Find where the given text appears and provide that cell's center as [X, Y] coordinate. 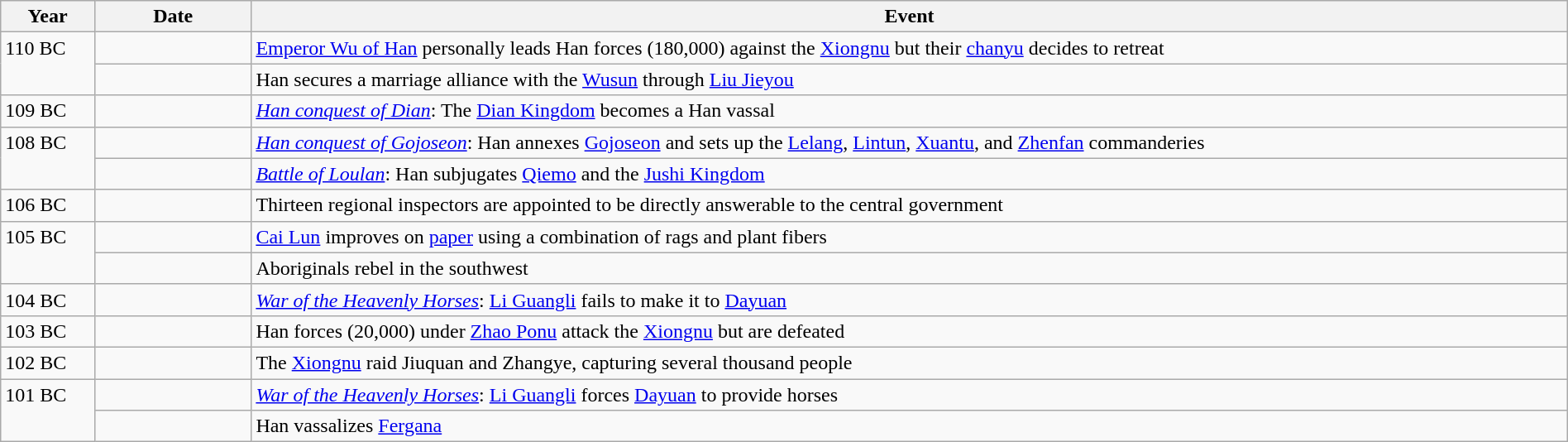
Cai Lun improves on paper using a combination of rags and plant fibers [910, 237]
Han conquest of Dian: The Dian Kingdom becomes a Han vassal [910, 111]
War of the Heavenly Horses: Li Guangli fails to make it to Dayuan [910, 300]
Han secures a marriage alliance with the Wusun through Liu Jieyou [910, 79]
102 BC [48, 363]
War of the Heavenly Horses: Li Guangli forces Dayuan to provide horses [910, 395]
104 BC [48, 300]
Event [910, 17]
101 BC [48, 411]
103 BC [48, 331]
Thirteen regional inspectors are appointed to be directly answerable to the central government [910, 205]
108 BC [48, 158]
Han conquest of Gojoseon: Han annexes Gojoseon and sets up the Lelang, Lintun, Xuantu, and Zhenfan commanderies [910, 142]
Aboriginals rebel in the southwest [910, 268]
Han forces (20,000) under Zhao Ponu attack the Xiongnu but are defeated [910, 331]
109 BC [48, 111]
Han vassalizes Fergana [910, 426]
Emperor Wu of Han personally leads Han forces (180,000) against the Xiongnu but their chanyu decides to retreat [910, 48]
Battle of Loulan: Han subjugates Qiemo and the Jushi Kingdom [910, 174]
106 BC [48, 205]
Year [48, 17]
110 BC [48, 64]
Date [172, 17]
105 BC [48, 252]
The Xiongnu raid Jiuquan and Zhangye, capturing several thousand people [910, 363]
